Extract the [x, y] coordinate from the center of the cell holding the provided text.  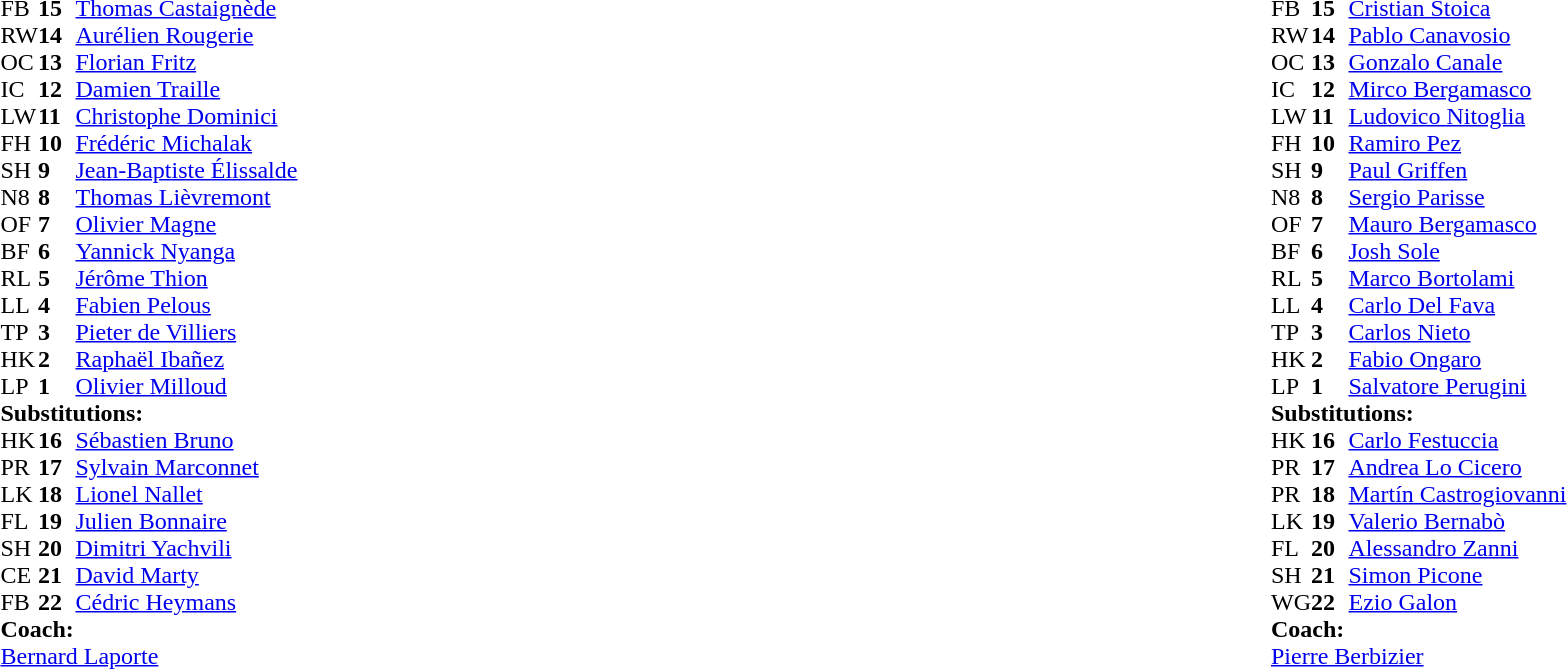
Alessandro Zanni [1457, 548]
Carlo Festuccia [1457, 440]
Pierre Berbizier [1418, 656]
Olivier Magne [187, 224]
FB [19, 602]
Josh Sole [1457, 252]
David Marty [187, 576]
Aurélien Rougerie [187, 36]
Pieter de Villiers [187, 332]
Julien Bonnaire [187, 522]
Bernard Laporte [148, 656]
Carlo Del Fava [1457, 306]
CE [19, 576]
Damien Traille [187, 90]
Sébastien Bruno [187, 440]
Mirco Bergamasco [1457, 90]
Paul Griffen [1457, 170]
Dimitri Yachvili [187, 548]
Marco Bortolami [1457, 278]
Mauro Bergamasco [1457, 224]
Cédric Heymans [187, 602]
Thomas Lièvremont [187, 198]
Andrea Lo Cicero [1457, 468]
Sergio Parisse [1457, 198]
Simon Picone [1457, 576]
Florian Fritz [187, 62]
Jérôme Thion [187, 278]
Martín Castrogiovanni [1457, 494]
Christophe Dominici [187, 116]
Carlos Nieto [1457, 332]
Pablo Canavosio [1457, 36]
Olivier Milloud [187, 386]
Sylvain Marconnet [187, 468]
Yannick Nyanga [187, 252]
Fabien Pelous [187, 306]
Ramiro Pez [1457, 144]
Fabio Ongaro [1457, 360]
Ludovico Nitoglia [1457, 116]
Valerio Bernabò [1457, 522]
WG [1291, 602]
Raphaël Ibañez [187, 360]
Jean-Baptiste Élissalde [187, 170]
Salvatore Perugini [1457, 386]
Gonzalo Canale [1457, 62]
Lionel Nallet [187, 494]
Ezio Galon [1457, 602]
Frédéric Michalak [187, 144]
